Scan for the cell matching the given text and deliver its [x, y] coordinate at center. 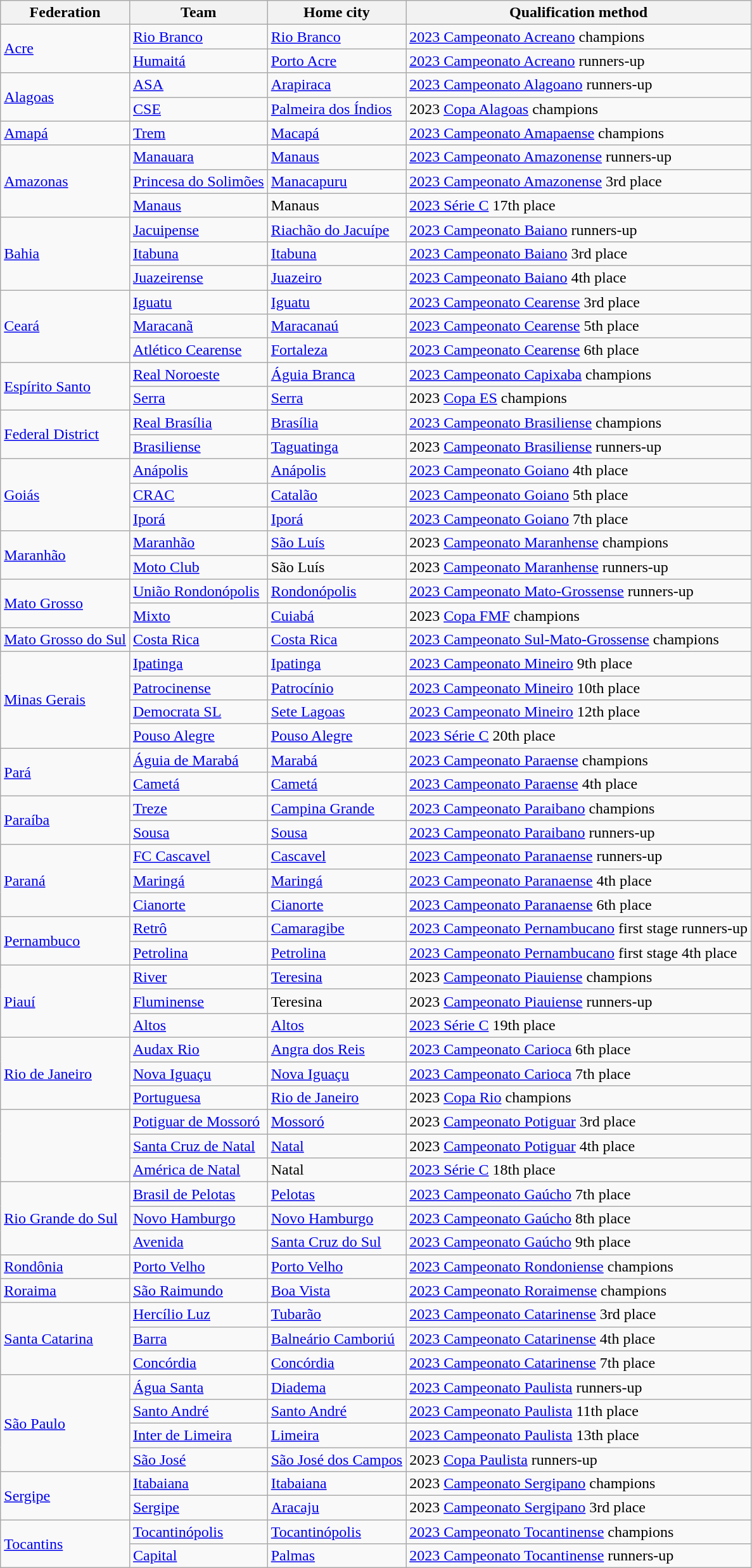
Avenida [198, 1242]
Macapá [336, 133]
2023 Campeonato Brasiliense champions [579, 423]
Tubarão [336, 1315]
Goiás [65, 495]
Piauí [65, 1001]
Real Noroeste [198, 374]
Cuiabá [336, 615]
Maracanã [198, 326]
2023 Campeonato Carioca 7th place [579, 1074]
Roraima [65, 1291]
Qualification method [579, 13]
Manauara [198, 157]
2023 Campeonato Piauiense champions [579, 977]
2023 Campeonato Paulista 11th place [579, 1411]
Portuguesa [198, 1098]
Fortaleza [336, 350]
2023 Campeonato Paranaense runners-up [579, 857]
2023 Campeonato Acreano champions [579, 37]
Trem [198, 133]
Acre [65, 49]
Patrocínio [336, 687]
Tocantins [65, 1544]
Paraíba [65, 820]
2023 Campeonato Gaúcho 9th place [579, 1242]
2023 Campeonato Catarinense 3rd place [579, 1315]
2023 Série C 19th place [579, 1025]
Princesa do Solimões [198, 181]
Mixto [198, 615]
2023 Campeonato Mineiro 10th place [579, 687]
Bahia [65, 253]
Rondonópolis [336, 591]
2023 Campeonato Maranhense champions [579, 543]
2023 Campeonato Goiano 5th place [579, 495]
Brasiliense [198, 447]
Santa Cruz de Natal [198, 1146]
2023 Campeonato Brasiliense runners-up [579, 447]
Fluminense [198, 1001]
Ceará [65, 326]
Marabá [336, 760]
2023 Campeonato Potiguar 4th place [579, 1146]
Alagoas [65, 97]
Água Santa [198, 1387]
2023 Campeonato Cearense 5th place [579, 326]
Águia Branca [336, 374]
Patrocinense [198, 687]
Boa Vista [336, 1291]
Mossoró [336, 1122]
Diadema [336, 1387]
2023 Copa FMF champions [579, 615]
2023 Campeonato Maranhense runners-up [579, 567]
União Rondonópolis [198, 591]
2023 Campeonato Pernambucano first stage runners-up [579, 929]
Cascavel [336, 857]
2023 Campeonato Carioca 6th place [579, 1049]
2023 Campeonato Sergipano champions [579, 1484]
2023 Campeonato Baiano 3rd place [579, 253]
2023 Campeonato Piauiense runners-up [579, 1001]
Potiguar de Mossoró [198, 1122]
Limeira [336, 1435]
2023 Campeonato Amapaense champions [579, 133]
FC Cascavel [198, 857]
Paraná [65, 881]
São Paulo [65, 1423]
Pelotas [336, 1194]
Brasil de Pelotas [198, 1194]
2023 Série C 20th place [579, 736]
ASA [198, 85]
Real Brasília [198, 423]
2023 Série C 17th place [579, 205]
2023 Campeonato Sul-Mato-Grossense champions [579, 639]
Mato Grosso do Sul [65, 639]
Federation [65, 13]
2023 Campeonato Goiano 7th place [579, 519]
Sete Lagoas [336, 712]
Angra dos Reis [336, 1049]
Palmeira dos Índios [336, 109]
Palmas [336, 1556]
Home city [336, 13]
2023 Campeonato Paraibano champions [579, 808]
Riachão do Jacuípe [336, 229]
São Raimundo [198, 1291]
Minas Gerais [65, 699]
Rondônia [65, 1266]
Amazonas [65, 181]
Pará [65, 772]
2023 Série C 18th place [579, 1170]
River [198, 977]
Hercílio Luz [198, 1315]
Balneário Camboriú [336, 1339]
2023 Copa ES champions [579, 398]
Federal District [65, 435]
Manacapuru [336, 181]
2023 Campeonato Gaúcho 8th place [579, 1218]
2023 Campeonato Paranaense 6th place [579, 905]
2023 Copa Alagoas champions [579, 109]
2023 Campeonato Amazonense 3rd place [579, 181]
Humaitá [198, 61]
Campina Grande [336, 808]
2023 Campeonato Catarinense 4th place [579, 1339]
Porto Acre [336, 61]
2023 Campeonato Paulista runners-up [579, 1387]
Retrô [198, 929]
Moto Club [198, 567]
2023 Campeonato Roraimense champions [579, 1291]
Maracanaú [336, 326]
Brasília [336, 423]
Pernambuco [65, 941]
Mato Grosso [65, 603]
Juazeiro [336, 277]
Atlético Cearense [198, 350]
2023 Campeonato Gaúcho 7th place [579, 1194]
2023 Campeonato Paranaense 4th place [579, 881]
Catalão [336, 495]
2023 Campeonato Paraibano runners-up [579, 832]
Taguatinga [336, 447]
São José dos Campos [336, 1459]
Camaragibe [336, 929]
2023 Campeonato Rondoniense champions [579, 1266]
Rio Grande do Sul [65, 1218]
2023 Campeonato Mineiro 12th place [579, 712]
2023 Campeonato Mato-Grossense runners-up [579, 591]
Team [198, 13]
2023 Campeonato Tocantinense runners-up [579, 1556]
Juazeirense [198, 277]
Treze [198, 808]
Espírito Santo [65, 386]
Amapá [65, 133]
2023 Campeonato Potiguar 3rd place [579, 1122]
2023 Campeonato Catarinense 7th place [579, 1363]
2023 Campeonato Sergipano 3rd place [579, 1508]
2023 Campeonato Baiano 4th place [579, 277]
2023 Campeonato Amazonense runners-up [579, 157]
2023 Campeonato Cearense 3rd place [579, 302]
Arapiraca [336, 85]
2023 Campeonato Alagoano runners-up [579, 85]
Santa Cruz do Sul [336, 1242]
2023 Campeonato Goiano 4th place [579, 471]
2023 Campeonato Paraense 4th place [579, 784]
2023 Campeonato Cearense 6th place [579, 350]
Santa Catarina [65, 1339]
Inter de Limeira [198, 1435]
Águia de Marabá [198, 760]
Barra [198, 1339]
2023 Campeonato Capixaba champions [579, 374]
CRAC [198, 495]
Jacuipense [198, 229]
CSE [198, 109]
2023 Campeonato Pernambucano first stage 4th place [579, 953]
América de Natal [198, 1170]
2023 Campeonato Mineiro 9th place [579, 663]
2023 Copa Paulista runners-up [579, 1459]
2023 Campeonato Baiano runners-up [579, 229]
Aracaju [336, 1508]
2023 Campeonato Paraense champions [579, 760]
Democrata SL [198, 712]
Audax Rio [198, 1049]
São José [198, 1459]
2023 Campeonato Paulista 13th place [579, 1435]
2023 Copa Rio champions [579, 1098]
2023 Campeonato Acreano runners-up [579, 61]
2023 Campeonato Tocantinense champions [579, 1532]
Capital [198, 1556]
